Detect which cell encompasses the target text, then output its [x, y] center coordinate. 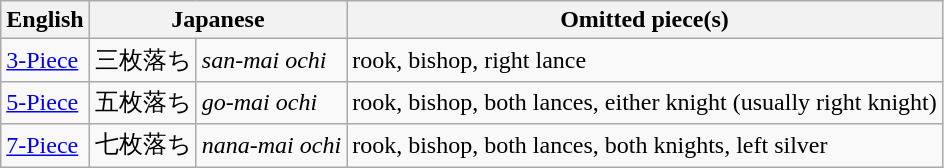
go-mai ochi [271, 102]
Omitted piece(s) [645, 20]
san-mai ochi [271, 60]
rook, bishop, both lances, either knight (usually right knight) [645, 102]
三枚落ち [142, 60]
nana-mai ochi [271, 146]
3-Piece [45, 60]
七枚落ち [142, 146]
7-Piece [45, 146]
五枚落ち [142, 102]
English [45, 20]
rook, bishop, both lances, both knights, left silver [645, 146]
5-Piece [45, 102]
rook, bishop, right lance [645, 60]
Japanese [218, 20]
